Output the [X, Y] coordinate of the center of the cell containing the given text.  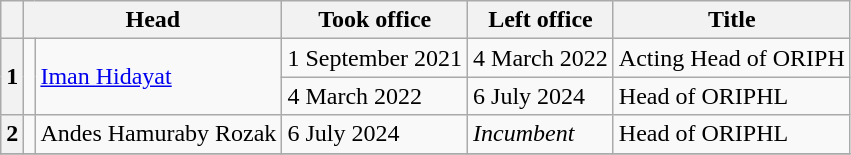
Iman Hidayat [158, 77]
Took office [375, 20]
Andes Hamuraby Rozak [158, 134]
Left office [541, 20]
1 [12, 77]
2 [12, 134]
Title [732, 20]
Acting Head of ORIPH [732, 58]
1 September 2021 [375, 58]
Incumbent [541, 134]
Head [153, 20]
